Extract the [X, Y] coordinate from the center of the cell holding the provided text.  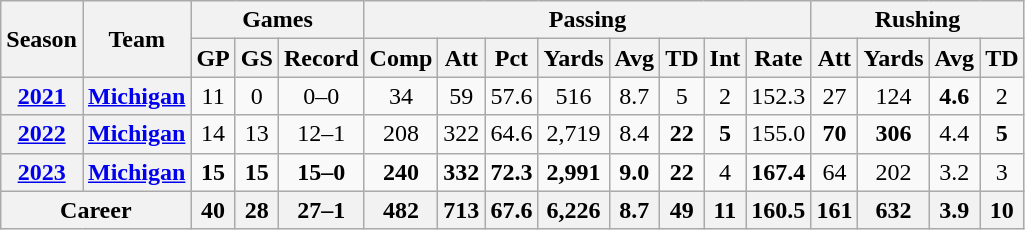
14 [213, 134]
2,991 [574, 172]
40 [213, 210]
306 [894, 134]
240 [401, 172]
332 [462, 172]
GP [213, 58]
Career [96, 210]
Int [725, 58]
6,226 [574, 210]
167.4 [778, 172]
160.5 [778, 210]
Team [136, 39]
Comp [401, 58]
72.3 [512, 172]
152.3 [778, 96]
27 [834, 96]
GS [256, 58]
3.9 [954, 210]
34 [401, 96]
27–1 [321, 210]
64.6 [512, 134]
482 [401, 210]
8.4 [634, 134]
57.6 [512, 96]
0 [256, 96]
124 [894, 96]
3 [1002, 172]
202 [894, 172]
4.4 [954, 134]
Season [42, 39]
Games [278, 20]
67.6 [512, 210]
70 [834, 134]
2023 [42, 172]
28 [256, 210]
Rate [778, 58]
2021 [42, 96]
64 [834, 172]
713 [462, 210]
Passing [588, 20]
Record [321, 58]
59 [462, 96]
208 [401, 134]
4 [725, 172]
10 [1002, 210]
4.6 [954, 96]
155.0 [778, 134]
632 [894, 210]
13 [256, 134]
161 [834, 210]
15–0 [321, 172]
322 [462, 134]
Pct [512, 58]
2022 [42, 134]
49 [682, 210]
516 [574, 96]
3.2 [954, 172]
9.0 [634, 172]
2,719 [574, 134]
Rushing [918, 20]
12–1 [321, 134]
0–0 [321, 96]
